Return (X, Y) of the center of cell containing provided text 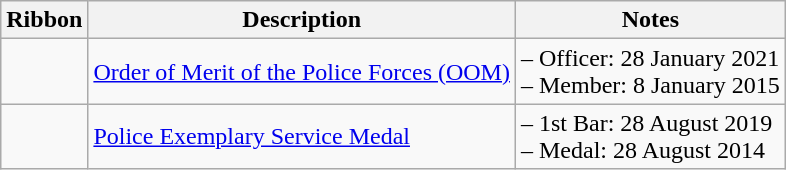
Order of Merit of the Police Forces (OOM) (302, 72)
Ribbon (44, 20)
Police Exemplary Service Medal (302, 136)
– Officer: 28 January 2021– Member: 8 January 2015 (650, 72)
Description (302, 20)
– 1st Bar: 28 August 2019– Medal: 28 August 2014 (650, 136)
Notes (650, 20)
